For the text-containing cell, return its midpoint in (x, y) coordinate format. 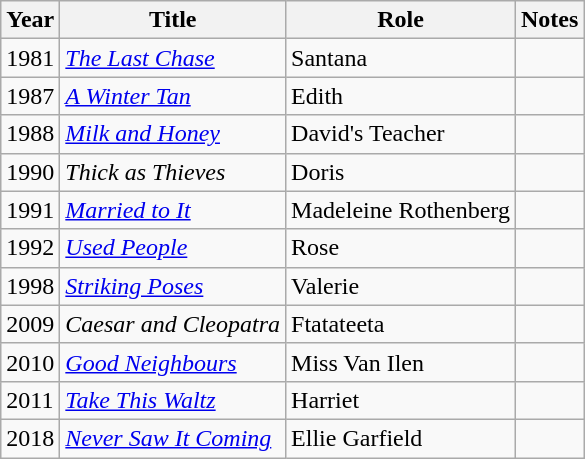
Notes (549, 20)
2011 (30, 400)
Striking Poses (173, 286)
Year (30, 20)
Santana (401, 58)
1987 (30, 96)
Miss Van Ilen (401, 362)
Good Neighbours (173, 362)
Title (173, 20)
Take This Waltz (173, 400)
Role (401, 20)
Caesar and Cleopatra (173, 324)
Milk and Honey (173, 134)
Edith (401, 96)
2018 (30, 438)
Ellie Garfield (401, 438)
1991 (30, 210)
2009 (30, 324)
1998 (30, 286)
Never Saw It Coming (173, 438)
The Last Chase (173, 58)
Harriet (401, 400)
1988 (30, 134)
Ftatateeta (401, 324)
Rose (401, 248)
Valerie (401, 286)
2010 (30, 362)
1981 (30, 58)
Thick as Thieves (173, 172)
Married to It (173, 210)
Used People (173, 248)
Doris (401, 172)
1990 (30, 172)
1992 (30, 248)
David's Teacher (401, 134)
A Winter Tan (173, 96)
Madeleine Rothenberg (401, 210)
